Locate the cell with the specified text and output its (x, y) center coordinate. 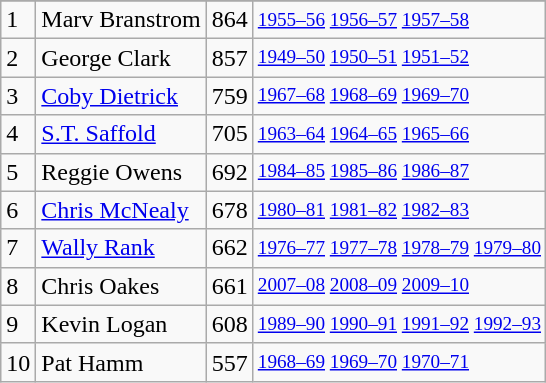
6 (18, 210)
759 (230, 96)
George Clark (121, 58)
1 (18, 20)
1955–56 1956–57 1957–58 (399, 20)
608 (230, 324)
557 (230, 362)
662 (230, 248)
678 (230, 210)
1968–69 1969–70 1970–71 (399, 362)
1976–77 1977–78 1978–79 1979–80 (399, 248)
Kevin Logan (121, 324)
Pat Hamm (121, 362)
857 (230, 58)
1967–68 1968–69 1969–70 (399, 96)
1980–81 1981–82 1982–83 (399, 210)
9 (18, 324)
4 (18, 134)
2 (18, 58)
1989–90 1990–91 1991–92 1992–93 (399, 324)
5 (18, 172)
1984–85 1985–86 1986–87 (399, 172)
3 (18, 96)
692 (230, 172)
1949–50 1950–51 1951–52 (399, 58)
1963–64 1964–65 1965–66 (399, 134)
Marv Branstrom (121, 20)
8 (18, 286)
7 (18, 248)
Chris Oakes (121, 286)
705 (230, 134)
Wally Rank (121, 248)
2007–08 2008–09 2009–10 (399, 286)
Reggie Owens (121, 172)
Chris McNealy (121, 210)
10 (18, 362)
Coby Dietrick (121, 96)
864 (230, 20)
S.T. Saffold (121, 134)
661 (230, 286)
